Return the (X, Y) coordinate for the center point of the cell that contains the specified text.  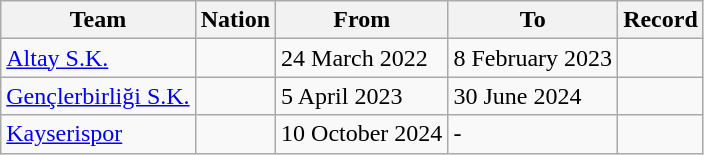
24 March 2022 (362, 58)
Nation (235, 20)
Team (98, 20)
Kayserispor (98, 134)
30 June 2024 (533, 96)
From (362, 20)
10 October 2024 (362, 134)
Altay S.K. (98, 58)
Record (661, 20)
8 February 2023 (533, 58)
To (533, 20)
- (533, 134)
Gençlerbirliği S.K. (98, 96)
5 April 2023 (362, 96)
